Output the (X, Y) coordinate of the center of the cell containing the given text.  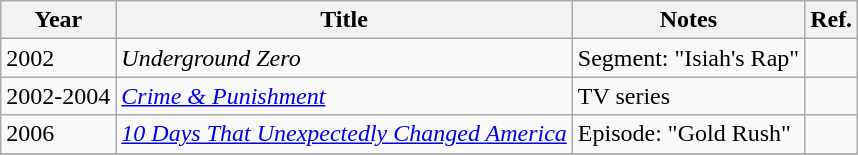
2002-2004 (58, 96)
Ref. (832, 20)
TV series (688, 96)
Segment: "Isiah's Rap" (688, 58)
Title (344, 20)
Notes (688, 20)
2002 (58, 58)
Underground Zero (344, 58)
Episode: "Gold Rush" (688, 134)
Year (58, 20)
Crime & Punishment (344, 96)
10 Days That Unexpectedly Changed America (344, 134)
2006 (58, 134)
